Locate the cell with the specified text and output its [x, y] center coordinate. 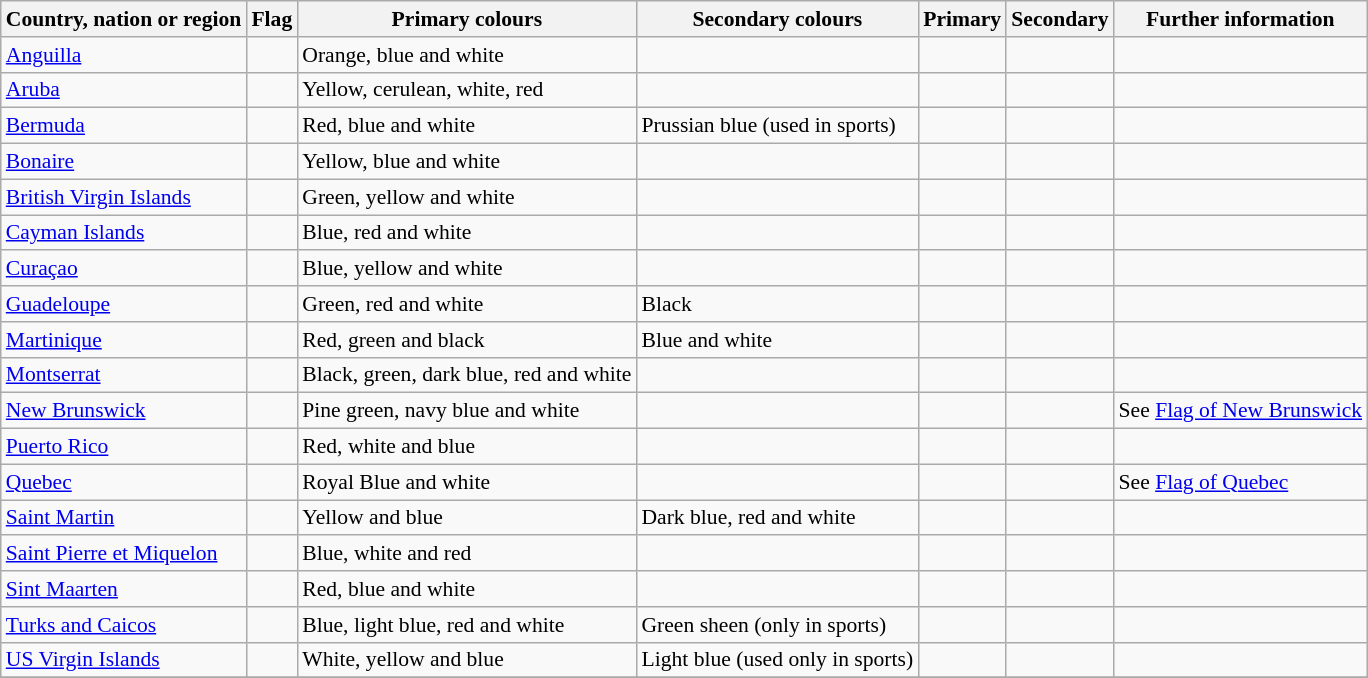
Secondary colours [777, 19]
Blue, white and red [466, 554]
Sint Maarten [124, 589]
Blue, yellow and white [466, 269]
Primary [962, 19]
New Brunswick [124, 411]
Guadeloupe [124, 304]
Prussian blue (used in sports) [777, 126]
Red, white and blue [466, 447]
Orange, blue and white [466, 55]
Royal Blue and white [466, 482]
White, yellow and blue [466, 660]
Yellow and blue [466, 518]
Black [777, 304]
Saint Pierre et Miquelon [124, 554]
Blue, red and white [466, 233]
Anguilla [124, 55]
Further information [1241, 19]
Red, green and black [466, 340]
Saint Martin [124, 518]
Blue and white [777, 340]
British Virgin Islands [124, 197]
Bermuda [124, 126]
Martinique [124, 340]
Puerto Rico [124, 447]
Light blue (used only in sports) [777, 660]
Country, nation or region [124, 19]
Aruba [124, 90]
Curaçao [124, 269]
Yellow, cerulean, white, red [466, 90]
Montserrat [124, 375]
See Flag of New Brunswick [1241, 411]
Dark blue, red and white [777, 518]
Blue, light blue, red and white [466, 625]
Quebec [124, 482]
Green, yellow and white [466, 197]
US Virgin Islands [124, 660]
Primary colours [466, 19]
Flag [272, 19]
Yellow, blue and white [466, 162]
Black, green, dark blue, red and white [466, 375]
Secondary [1060, 19]
Pine green, navy blue and white [466, 411]
Cayman Islands [124, 233]
Green sheen (only in sports) [777, 625]
Green, red and white [466, 304]
Bonaire [124, 162]
Turks and Caicos [124, 625]
See Flag of Quebec [1241, 482]
